Find where the given text appears and provide that cell's center as (x, y) coordinate. 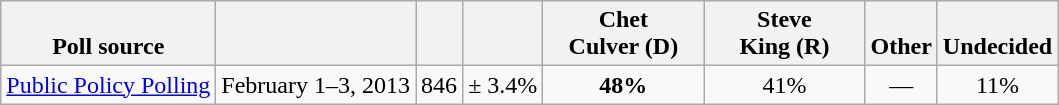
Public Policy Polling (108, 85)
ChetCulver (D) (624, 34)
Poll source (108, 34)
41% (784, 85)
Other (901, 34)
— (901, 85)
± 3.4% (503, 85)
11% (997, 85)
February 1–3, 2013 (316, 85)
Undecided (997, 34)
48% (624, 85)
846 (440, 85)
SteveKing (R) (784, 34)
